Find where the given text appears and provide that cell's center as [X, Y] coordinate. 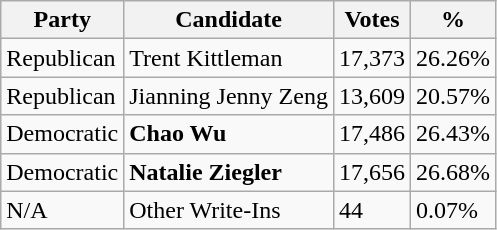
26.43% [454, 134]
% [454, 20]
Natalie Ziegler [229, 172]
44 [372, 210]
Party [62, 20]
26.68% [454, 172]
Trent Kittleman [229, 58]
26.26% [454, 58]
17,656 [372, 172]
17,486 [372, 134]
Jianning Jenny Zeng [229, 96]
0.07% [454, 210]
Votes [372, 20]
N/A [62, 210]
Candidate [229, 20]
Other Write-Ins [229, 210]
13,609 [372, 96]
Chao Wu [229, 134]
17,373 [372, 58]
20.57% [454, 96]
